Scan for the cell matching the given text and deliver its (X, Y) coordinate at center. 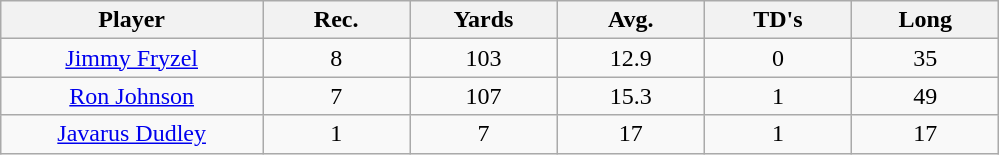
8 (336, 58)
Ron Johnson (132, 96)
Yards (484, 20)
107 (484, 96)
Long (926, 20)
15.3 (630, 96)
Rec. (336, 20)
TD's (778, 20)
Javarus Dudley (132, 134)
Player (132, 20)
12.9 (630, 58)
35 (926, 58)
0 (778, 58)
49 (926, 96)
Avg. (630, 20)
103 (484, 58)
Jimmy Fryzel (132, 58)
